For the text-containing cell, return its midpoint in [X, Y] coordinate format. 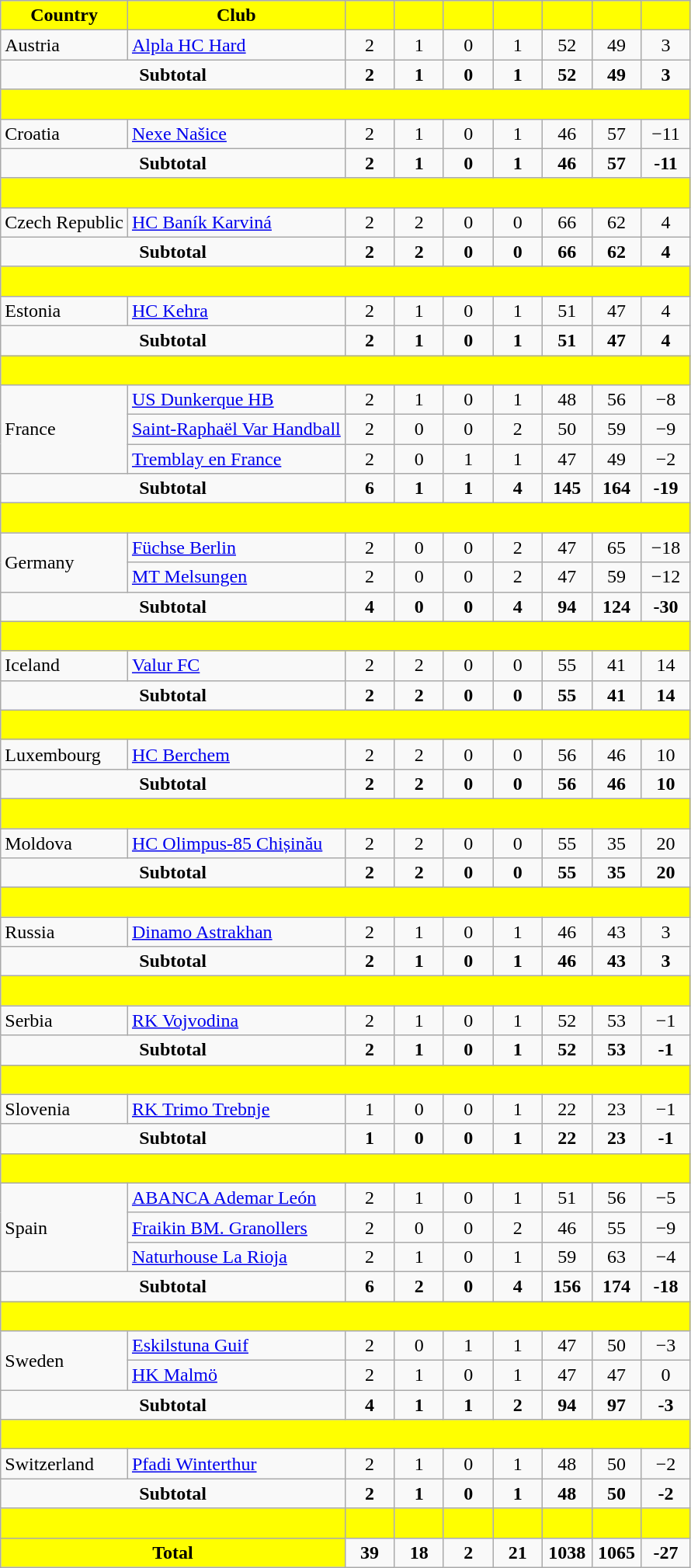
Switzerland [64, 1464]
174 [616, 1286]
164 [616, 488]
−12 [666, 577]
65 [616, 548]
Sweden [64, 1361]
Dinamo Astrakhan [236, 932]
Country [64, 16]
RK Vojvodina [236, 1020]
Estonia [64, 311]
HC Kehra [236, 311]
156 [568, 1286]
Saint-Raphaël Var Handball [236, 429]
Naturhouse La Rioja [236, 1257]
39 [370, 1552]
Alpla HC Hard [236, 45]
-3 [666, 1405]
HK Malmö [236, 1375]
Total [173, 1552]
124 [616, 607]
-18 [666, 1286]
HC Baník Karviná [236, 222]
Fraikin BM. Granollers [236, 1227]
−4 [666, 1257]
145 [568, 488]
-30 [666, 607]
Tremblay en France [236, 459]
Slovenia [64, 1109]
−8 [666, 400]
Germany [64, 562]
Club [236, 16]
-2 [666, 1493]
−11 [666, 134]
Valur FC [236, 666]
Luxembourg [64, 754]
Eskilstuna Guif [236, 1346]
-19 [666, 488]
-11 [666, 163]
Füchse Berlin [236, 548]
RK Trimo Trebnje [236, 1109]
−18 [666, 548]
ABANCA Ademar León [236, 1198]
18 [419, 1552]
21 [518, 1552]
France [64, 429]
97 [616, 1405]
HC Olimpus-85 Chișinău [236, 843]
-27 [666, 1552]
Croatia [64, 134]
Austria [64, 45]
1065 [616, 1552]
Serbia [64, 1020]
Russia [64, 932]
Czech Republic [64, 222]
Spain [64, 1227]
1038 [568, 1552]
−5 [666, 1198]
63 [616, 1257]
Pfadi Winterthur [236, 1464]
−3 [666, 1346]
US Dunkerque HB [236, 400]
HC Berchem [236, 754]
Iceland [64, 666]
MT Melsungen [236, 577]
Nexe Našice [236, 134]
Moldova [64, 843]
